Determine the [x, y] coordinate at the center of the cell enclosing the given text.  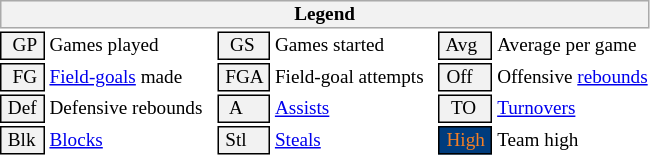
Legend [324, 14]
FGA [244, 77]
Assists [354, 108]
Average per game [573, 46]
Blk [22, 140]
Offensive rebounds [573, 77]
Blocks [131, 140]
TO [466, 108]
Def [22, 108]
GS [244, 46]
High [466, 140]
Turnovers [573, 108]
Team high [573, 140]
Games started [354, 46]
Field-goal attempts [354, 77]
Off [466, 77]
FG [22, 77]
GP [22, 46]
Stl [244, 140]
Steals [354, 140]
Games played [131, 46]
Avg [466, 46]
Field-goals made [131, 77]
Defensive rebounds [131, 108]
A [244, 108]
